Pinpoint the cell where the given text exists, returning its [x, y] midpoint coordinate. 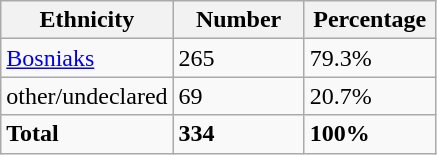
Ethnicity [87, 20]
334 [238, 134]
265 [238, 58]
Percentage [370, 20]
Total [87, 134]
79.3% [370, 58]
other/undeclared [87, 96]
100% [370, 134]
Number [238, 20]
69 [238, 96]
20.7% [370, 96]
Bosniaks [87, 58]
